Locate the cell with the specified text and output its [X, Y] center coordinate. 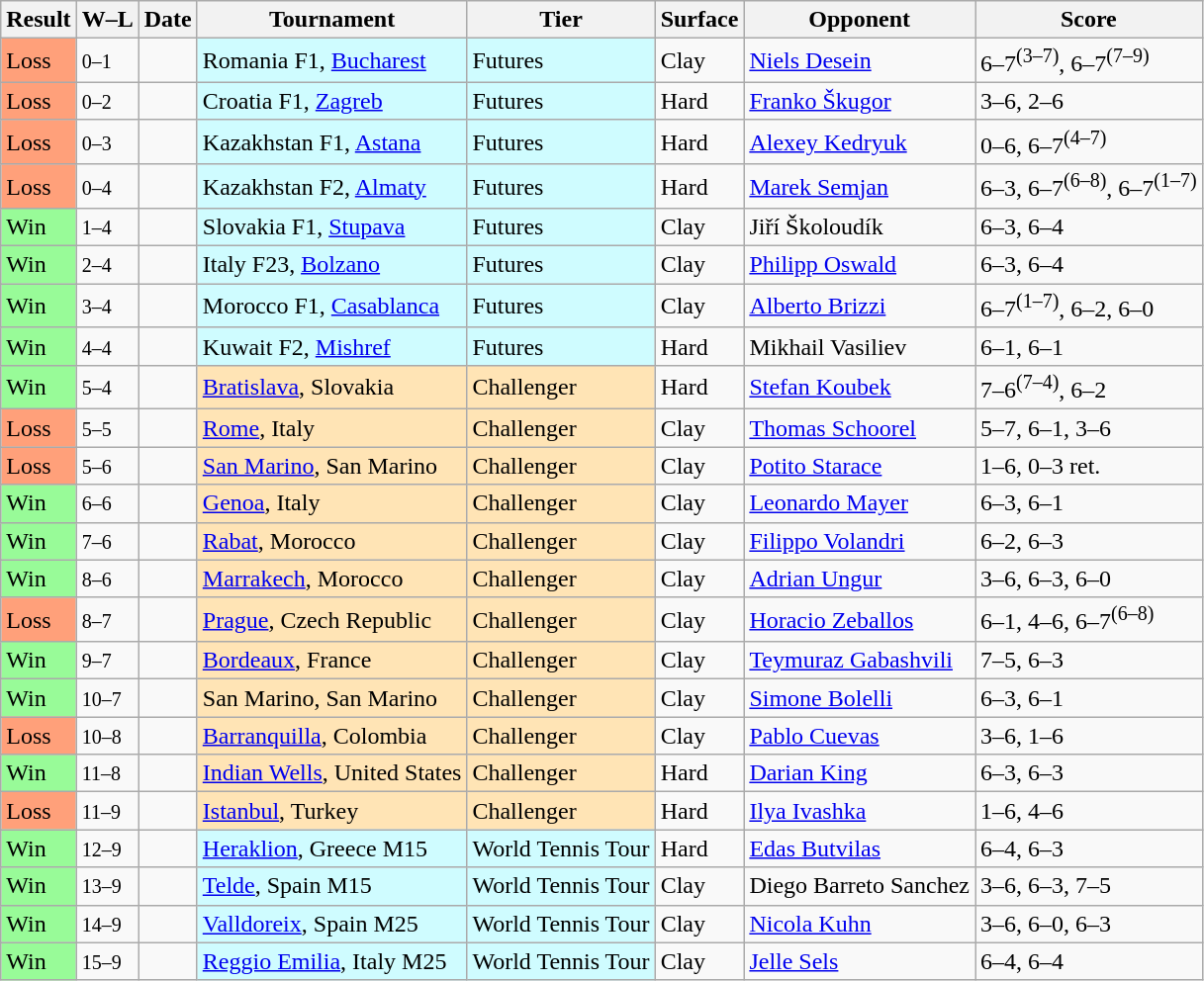
Nicola Kuhn [860, 924]
Niels Desein [860, 61]
Valldoreix, Spain M25 [332, 924]
Philipp Oswald [860, 265]
Score [1089, 20]
5–5 [107, 428]
6–4, 6–3 [1089, 848]
5–7, 6–1, 3–6 [1089, 428]
Edas Butvilas [860, 848]
13–9 [107, 886]
Horacio Zeballos [860, 619]
Mikhail Vasiliev [860, 346]
Opponent [860, 20]
15–9 [107, 961]
Heraklion, Greece M15 [332, 848]
Stefan Koubek [860, 388]
Jiří Školoudík [860, 227]
Teymuraz Gabashvili [860, 661]
Tier [561, 20]
Croatia F1, Zagreb [332, 101]
Rome, Italy [332, 428]
11–9 [107, 811]
Result [39, 20]
Romania F1, Bucharest [332, 61]
8–6 [107, 579]
Rabat, Morocco [332, 541]
10–7 [107, 698]
Surface [699, 20]
Marek Semjan [860, 186]
2–4 [107, 265]
1–6, 4–6 [1089, 811]
7–5, 6–3 [1089, 661]
Kazakhstan F2, Almaty [332, 186]
6–7(3–7), 6–7(7–9) [1089, 61]
9–7 [107, 661]
0–3 [107, 142]
Slovakia F1, Stupava [332, 227]
Thomas Schoorel [860, 428]
Franko Škugor [860, 101]
3–6, 2–6 [1089, 101]
Ilya Ivashka [860, 811]
Simone Bolelli [860, 698]
0–4 [107, 186]
14–9 [107, 924]
Morocco F1, Casablanca [332, 307]
Istanbul, Turkey [332, 811]
6–3, 6–7(6–8), 6–7(1–7) [1089, 186]
Adrian Ungur [860, 579]
Indian Wells, United States [332, 773]
6–1, 4–6, 6–7(6–8) [1089, 619]
6–7(1–7), 6–2, 6–0 [1089, 307]
10–8 [107, 736]
W–L [107, 20]
Darian King [860, 773]
0–2 [107, 101]
Pablo Cuevas [860, 736]
3–6, 1–6 [1089, 736]
6–3, 6–3 [1089, 773]
Tournament [332, 20]
Leonardo Mayer [860, 503]
3–6, 6–3, 7–5 [1089, 886]
Genoa, Italy [332, 503]
6–1, 6–1 [1089, 346]
Telde, Spain M15 [332, 886]
Bordeaux, France [332, 661]
Alberto Brizzi [860, 307]
Kazakhstan F1, Astana [332, 142]
11–8 [107, 773]
Italy F23, Bolzano [332, 265]
8–7 [107, 619]
5–4 [107, 388]
0–6, 6–7(4–7) [1089, 142]
Kuwait F2, Mishref [332, 346]
Alexey Kedryuk [860, 142]
7–6(7–4), 6–2 [1089, 388]
12–9 [107, 848]
Prague, Czech Republic [332, 619]
Bratislava, Slovakia [332, 388]
1–4 [107, 227]
1–6, 0–3 ret. [1089, 466]
Marrakech, Morocco [332, 579]
Potito Starace [860, 466]
3–4 [107, 307]
Date [168, 20]
Reggio Emilia, Italy M25 [332, 961]
7–6 [107, 541]
3–6, 6–0, 6–3 [1089, 924]
6–6 [107, 503]
0–1 [107, 61]
Jelle Sels [860, 961]
6–2, 6–3 [1089, 541]
Diego Barreto Sanchez [860, 886]
Filippo Volandri [860, 541]
3–6, 6–3, 6–0 [1089, 579]
6–4, 6–4 [1089, 961]
5–6 [107, 466]
4–4 [107, 346]
Barranquilla, Colombia [332, 736]
